Capture the cell that displays the provided text and extract its [x, y] central coordinate. 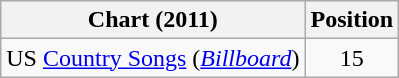
Chart (2011) [153, 20]
US Country Songs (Billboard) [153, 58]
Position [352, 20]
15 [352, 58]
